Pinpoint the cell where the given text exists, returning its (x, y) midpoint coordinate. 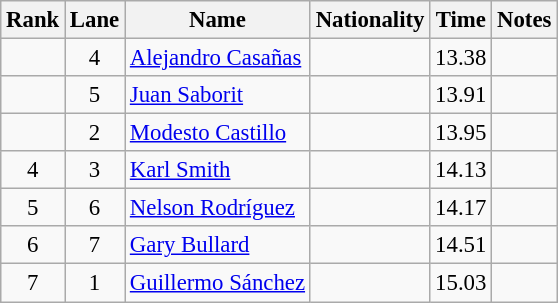
13.38 (461, 58)
Notes (524, 20)
Alejandro Casañas (218, 58)
2 (95, 133)
3 (95, 170)
14.51 (461, 245)
Lane (95, 20)
Name (218, 20)
Nelson Rodríguez (218, 208)
13.95 (461, 133)
Guillermo Sánchez (218, 283)
13.91 (461, 95)
Time (461, 20)
14.13 (461, 170)
14.17 (461, 208)
1 (95, 283)
15.03 (461, 283)
Rank (33, 20)
Nationality (370, 20)
Juan Saborit (218, 95)
Karl Smith (218, 170)
Modesto Castillo (218, 133)
Gary Bullard (218, 245)
